Identify which cell holds the provided text, then report its [X, Y] central coordinate. 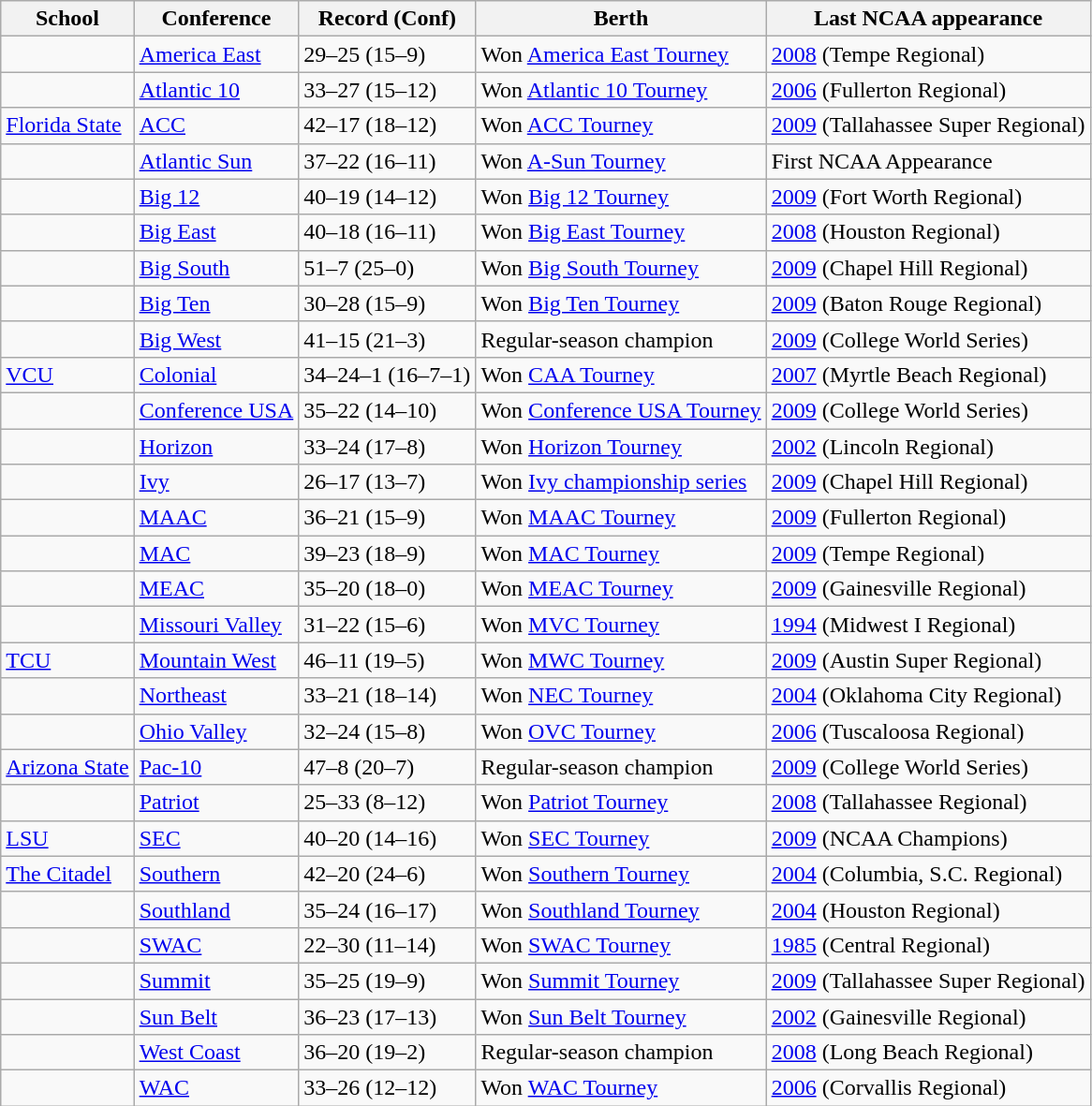
Won SWAC Tourney [621, 945]
39–23 (18–9) [388, 553]
Big Ten [216, 303]
VCU [67, 375]
Pac-10 [216, 767]
2006 (Fullerton Regional) [928, 90]
40–19 (14–12) [388, 197]
22–30 (11–14) [388, 945]
LSU [67, 838]
Conference [216, 19]
Colonial [216, 375]
Won Sun Belt Tourney [621, 1016]
35–20 (18–0) [388, 589]
2004 (Houston Regional) [928, 909]
35–24 (16–17) [388, 909]
America East [216, 54]
2006 (Tuscaloosa Regional) [928, 731]
Conference USA [216, 410]
West Coast [216, 1053]
46–11 (19–5) [388, 660]
First NCAA Appearance [928, 161]
42–17 (18–12) [388, 125]
37–22 (16–11) [388, 161]
Won Atlantic 10 Tourney [621, 90]
2009 (Fort Worth Regional) [928, 197]
Won Big Ten Tourney [621, 303]
Missouri Valley [216, 625]
Won MVC Tourney [621, 625]
Won A-Sun Tourney [621, 161]
Won MWC Tourney [621, 660]
Won WAC Tourney [621, 1088]
2008 (Tallahassee Regional) [928, 803]
2007 (Myrtle Beach Regional) [928, 375]
2008 (Long Beach Regional) [928, 1053]
29–25 (15–9) [388, 54]
Horizon [216, 447]
Mountain West [216, 660]
Summit [216, 981]
2006 (Corvallis Regional) [928, 1088]
35–22 (14–10) [388, 410]
Last NCAA appearance [928, 19]
WAC [216, 1088]
34–24–1 (16–7–1) [388, 375]
Big South [216, 268]
Florida State [67, 125]
Won Ivy championship series [621, 482]
SEC [216, 838]
Arizona State [67, 767]
41–15 (21–3) [388, 339]
Won ACC Tourney [621, 125]
Northeast [216, 696]
Won CAA Tourney [621, 375]
40–18 (16–11) [388, 232]
36–20 (19–2) [388, 1053]
51–7 (25–0) [388, 268]
School [67, 19]
47–8 (20–7) [388, 767]
Won MEAC Tourney [621, 589]
MEAC [216, 589]
Won MAAC Tourney [621, 518]
Big West [216, 339]
1994 (Midwest I Regional) [928, 625]
2008 (Tempe Regional) [928, 54]
2009 (NCAA Champions) [928, 838]
33–26 (12–12) [388, 1088]
Big East [216, 232]
SWAC [216, 945]
26–17 (13–7) [388, 482]
42–20 (24–6) [388, 874]
33–21 (18–14) [388, 696]
25–33 (8–12) [388, 803]
2009 (Gainesville Regional) [928, 589]
36–21 (15–9) [388, 518]
Won Big South Tourney [621, 268]
Ivy [216, 482]
2009 (Baton Rouge Regional) [928, 303]
32–24 (15–8) [388, 731]
Won Conference USA Tourney [621, 410]
2009 (Tempe Regional) [928, 553]
2004 (Columbia, S.C. Regional) [928, 874]
Southland [216, 909]
Won Summit Tourney [621, 981]
The Citadel [67, 874]
2004 (Oklahoma City Regional) [928, 696]
1985 (Central Regional) [928, 945]
Sun Belt [216, 1016]
2002 (Gainesville Regional) [928, 1016]
33–27 (15–12) [388, 90]
Won Southern Tourney [621, 874]
Big 12 [216, 197]
2009 (Fullerton Regional) [928, 518]
Patriot [216, 803]
33–24 (17–8) [388, 447]
36–23 (17–13) [388, 1016]
Won Patriot Tourney [621, 803]
Won MAC Tourney [621, 553]
31–22 (15–6) [388, 625]
MAAC [216, 518]
Won Big 12 Tourney [621, 197]
Atlantic Sun [216, 161]
Atlantic 10 [216, 90]
Won America East Tourney [621, 54]
Won NEC Tourney [621, 696]
2002 (Lincoln Regional) [928, 447]
MAC [216, 553]
Ohio Valley [216, 731]
Won Big East Tourney [621, 232]
Record (Conf) [388, 19]
40–20 (14–16) [388, 838]
Won SEC Tourney [621, 838]
Berth [621, 19]
Southern [216, 874]
Won Horizon Tourney [621, 447]
2008 (Houston Regional) [928, 232]
ACC [216, 125]
2009 (Austin Super Regional) [928, 660]
TCU [67, 660]
Won OVC Tourney [621, 731]
Won Southland Tourney [621, 909]
35–25 (19–9) [388, 981]
30–28 (15–9) [388, 303]
